Provide the [X, Y] coordinate of the cell's center where the given text is located.  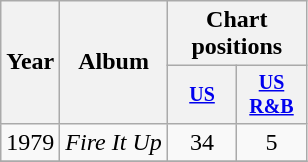
5 [272, 142]
USR&B [272, 94]
1979 [30, 142]
Fire It Up [114, 142]
Year [30, 62]
US [202, 94]
Chart positions [236, 34]
Album [114, 62]
34 [202, 142]
